Find where the given text appears and provide that cell's center as (X, Y) coordinate. 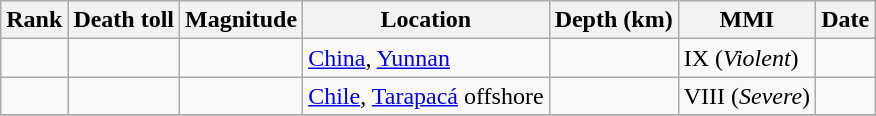
Magnitude (242, 20)
IX (Violent) (746, 58)
VIII (Severe) (746, 96)
Death toll (124, 20)
Chile, Tarapacá offshore (426, 96)
Depth (km) (614, 20)
Location (426, 20)
Rank (34, 20)
Date (846, 20)
China, Yunnan (426, 58)
MMI (746, 20)
